Capture the cell that displays the provided text and extract its (X, Y) central coordinate. 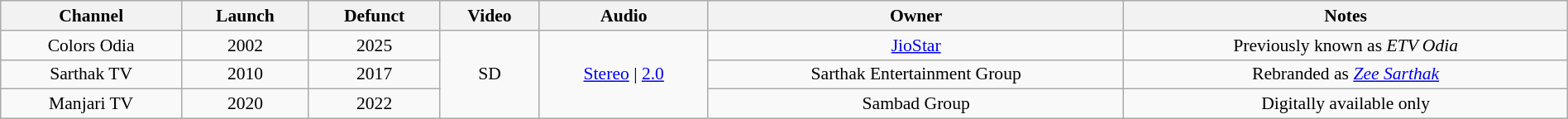
Owner (916, 16)
JioStar (916, 45)
Colors Odia (91, 45)
Digitally available only (1346, 104)
2022 (374, 104)
Sambad Group (916, 104)
Defunct (374, 16)
Rebranded as Zee Sarthak (1346, 74)
Video (490, 16)
Launch (246, 16)
2025 (374, 45)
Manjari TV (91, 104)
2010 (246, 74)
Previously known as ETV Odia (1346, 45)
Sarthak Entertainment Group (916, 74)
2020 (246, 104)
Sarthak TV (91, 74)
Audio (624, 16)
Stereo | 2.0 (624, 74)
2002 (246, 45)
2017 (374, 74)
Channel (91, 16)
Notes (1346, 16)
SD (490, 74)
